Return the (x, y) coordinate for the center point of the cell that contains the specified text.  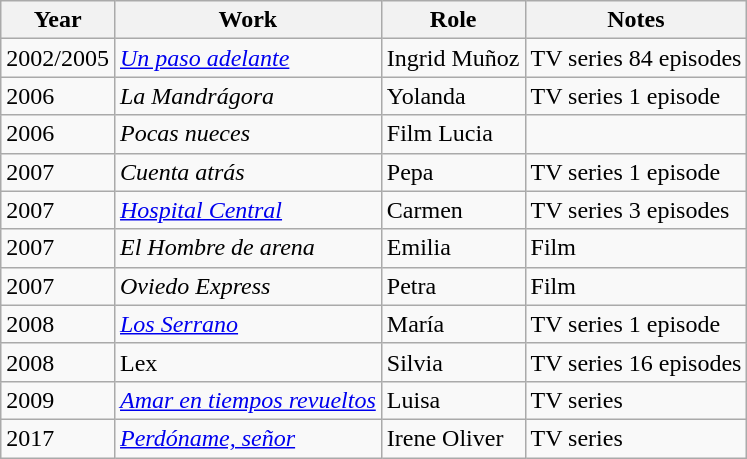
Los Serrano (248, 324)
2017 (58, 438)
Yolanda (453, 96)
Pocas nueces (248, 134)
Cuenta atrás (248, 172)
La Mandrágora (248, 96)
Pepa (453, 172)
Film Lucia (453, 134)
TV series 3 episodes (636, 210)
Oviedo Express (248, 286)
2009 (58, 400)
Work (248, 20)
Irene Oliver (453, 438)
2002/2005 (58, 58)
Ingrid Muñoz (453, 58)
Lex (248, 362)
Notes (636, 20)
Luisa (453, 400)
Silvia (453, 362)
Year (58, 20)
Emilia (453, 248)
Amar en tiempos revueltos (248, 400)
TV series 16 episodes (636, 362)
Petra (453, 286)
María (453, 324)
Carmen (453, 210)
Un paso adelante (248, 58)
Hospital Central (248, 210)
Role (453, 20)
TV series 84 episodes (636, 58)
El Hombre de arena (248, 248)
Perdóname, señor (248, 438)
